Provide the [x, y] coordinate of the cell's center where the given text is located.  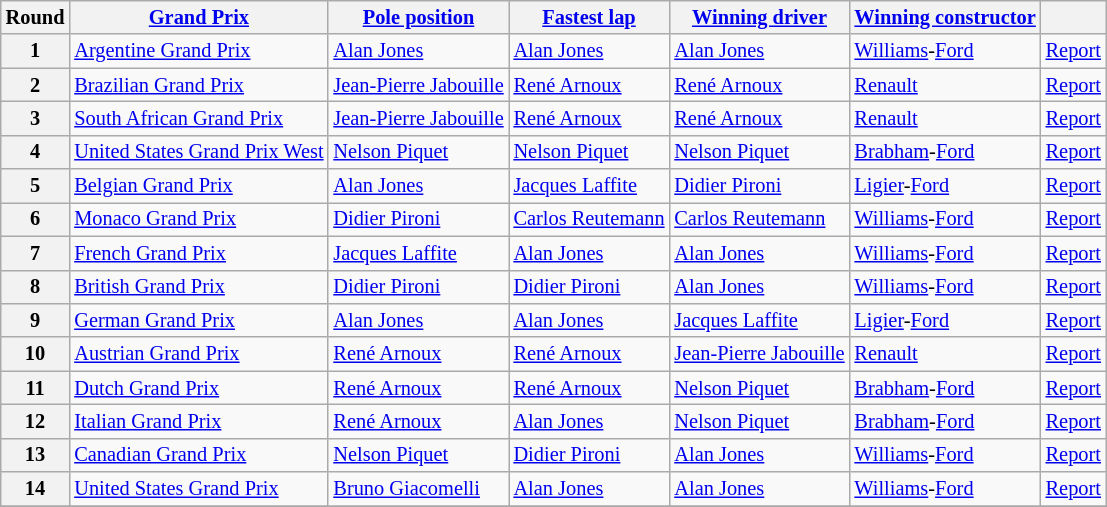
4 [36, 152]
5 [36, 186]
11 [36, 388]
German Grand Prix [198, 320]
South African Grand Prix [198, 118]
Austrian Grand Prix [198, 354]
1 [36, 51]
United States Grand Prix West [198, 152]
British Grand Prix [198, 287]
Fastest lap [590, 17]
Round [36, 17]
6 [36, 219]
United States Grand Prix [198, 489]
Italian Grand Prix [198, 421]
13 [36, 455]
10 [36, 354]
Canadian Grand Prix [198, 455]
Dutch Grand Prix [198, 388]
Bruno Giacomelli [418, 489]
2 [36, 85]
Argentine Grand Prix [198, 51]
3 [36, 118]
Grand Prix [198, 17]
9 [36, 320]
Brazilian Grand Prix [198, 85]
Monaco Grand Prix [198, 219]
Pole position [418, 17]
8 [36, 287]
14 [36, 489]
Winning constructor [946, 17]
12 [36, 421]
French Grand Prix [198, 253]
7 [36, 253]
Winning driver [759, 17]
Belgian Grand Prix [198, 186]
